Capture the cell that displays the provided text and extract its (x, y) central coordinate. 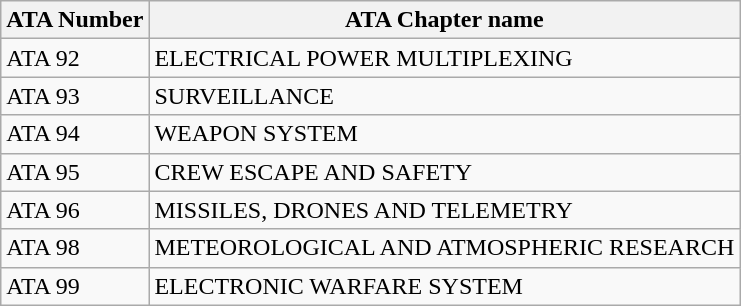
METEOROLOGICAL AND ATMOSPHERIC RESEARCH (444, 248)
ATA 93 (75, 96)
ATA 96 (75, 210)
ATA 99 (75, 286)
MISSILES, DRONES AND TELEMETRY (444, 210)
CREW ESCAPE AND SAFETY (444, 172)
ELECTRICAL POWER MULTIPLEXING (444, 58)
ATA 98 (75, 248)
ATA 92 (75, 58)
ATA Chapter name (444, 20)
ELECTRONIC WARFARE SYSTEM (444, 286)
SURVEILLANCE (444, 96)
WEAPON SYSTEM (444, 134)
ATA 95 (75, 172)
ATA 94 (75, 134)
ATA Number (75, 20)
